Extract the [x, y] coordinate from the center of the cell holding the provided text.  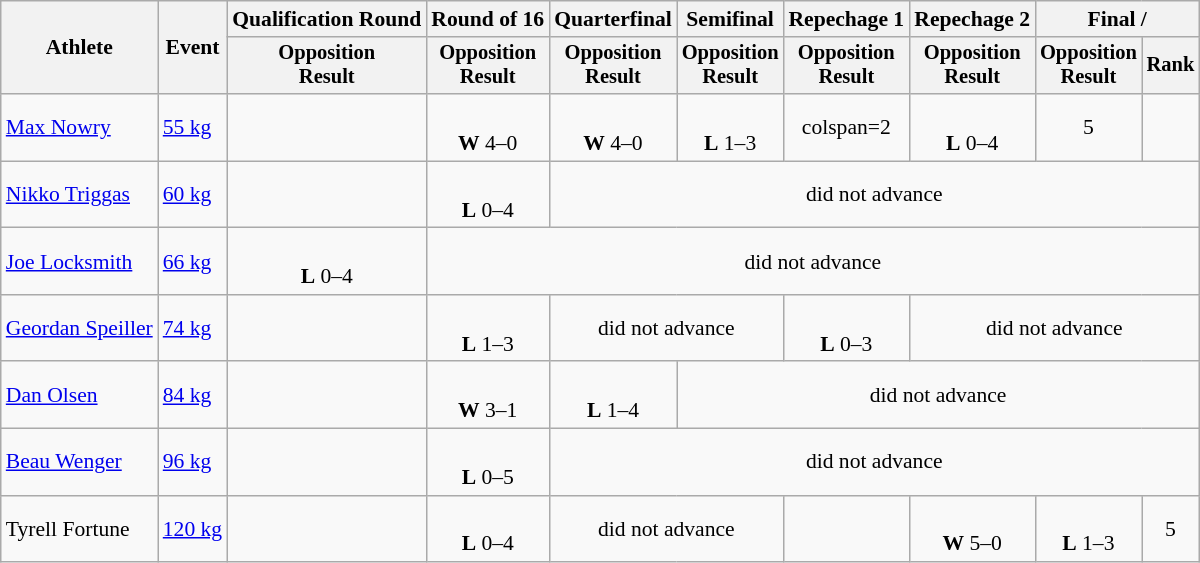
66 kg [192, 262]
120 kg [192, 528]
Round of 16 [488, 19]
60 kg [192, 194]
W 3–1 [488, 396]
Quarterfinal [613, 19]
Beau Wenger [80, 462]
Nikko Triggas [80, 194]
Tyrell Fortune [80, 528]
colspan=2 [846, 128]
Qualification Round [326, 19]
55 kg [192, 128]
Joe Locksmith [80, 262]
Final / [1117, 19]
L 0–5 [488, 462]
74 kg [192, 328]
96 kg [192, 462]
Semifinal [730, 19]
84 kg [192, 396]
Repechage 1 [846, 19]
Geordan Speiller [80, 328]
Athlete [80, 48]
L 0–3 [846, 328]
Dan Olsen [80, 396]
W 5–0 [972, 528]
L 1–4 [613, 396]
Repechage 2 [972, 19]
Event [192, 48]
Rank [1171, 66]
Max Nowry [80, 128]
